Extract the (X, Y) coordinate from the center of the cell holding the provided text.  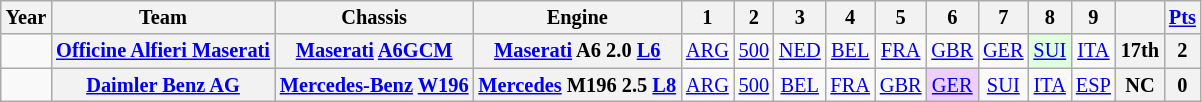
Engine (577, 17)
Officine Alfieri Maserati (163, 51)
4 (850, 17)
NED (800, 51)
6 (952, 17)
Team (163, 17)
1 (708, 17)
8 (1050, 17)
5 (901, 17)
9 (1094, 17)
Mercedes-Benz W196 (374, 85)
Chassis (374, 17)
Mercedes M196 2.5 L8 (577, 85)
0 (1182, 85)
NC (1140, 85)
Daimler Benz AG (163, 85)
3 (800, 17)
Maserati A6 2.0 L6 (577, 51)
Maserati A6GCM (374, 51)
Year (26, 17)
Pts (1182, 17)
7 (1003, 17)
17th (1140, 51)
ESP (1094, 85)
